Find where the given text appears and provide that cell's center as (x, y) coordinate. 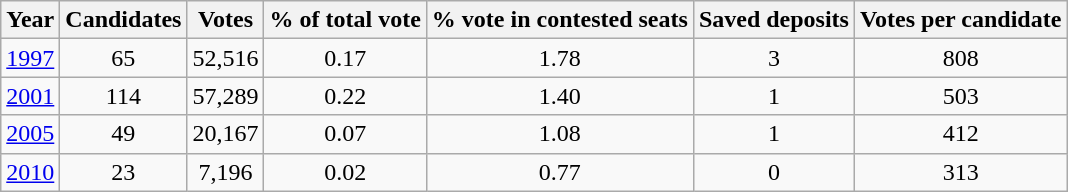
503 (960, 96)
1997 (30, 58)
23 (124, 172)
0.07 (345, 134)
1.40 (560, 96)
1.08 (560, 134)
52,516 (226, 58)
% of total vote (345, 20)
% vote in contested seats (560, 20)
65 (124, 58)
313 (960, 172)
Saved deposits (774, 20)
808 (960, 58)
0.17 (345, 58)
2005 (30, 134)
0.77 (560, 172)
Candidates (124, 20)
Year (30, 20)
Votes per candidate (960, 20)
114 (124, 96)
Votes (226, 20)
57,289 (226, 96)
0 (774, 172)
2001 (30, 96)
0.22 (345, 96)
20,167 (226, 134)
0.02 (345, 172)
7,196 (226, 172)
1.78 (560, 58)
2010 (30, 172)
3 (774, 58)
412 (960, 134)
49 (124, 134)
